Search for the cell housing the specified text and yield its [X, Y] center coordinate. 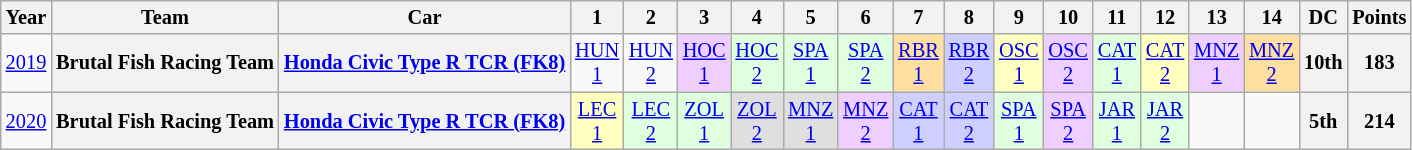
12 [1165, 17]
LEC1 [597, 121]
7 [918, 17]
13 [1216, 17]
2020 [26, 121]
183 [1379, 63]
3 [704, 17]
Year [26, 17]
Points [1379, 17]
ZOL1 [704, 121]
4 [758, 17]
ZOL2 [758, 121]
HUN1 [597, 63]
Team [165, 17]
9 [1018, 17]
OSC2 [1068, 63]
214 [1379, 121]
8 [969, 17]
Car [424, 17]
HOC1 [704, 63]
5th [1323, 121]
1 [597, 17]
RBR1 [918, 63]
HOC2 [758, 63]
JAR2 [1165, 121]
LEC2 [651, 121]
RBR2 [969, 63]
2019 [26, 63]
OSC1 [1018, 63]
10th [1323, 63]
11 [1117, 17]
6 [866, 17]
DC [1323, 17]
JAR1 [1117, 121]
10 [1068, 17]
14 [1272, 17]
5 [810, 17]
HUN2 [651, 63]
2 [651, 17]
